Locate the cell with the specified text and output its [x, y] center coordinate. 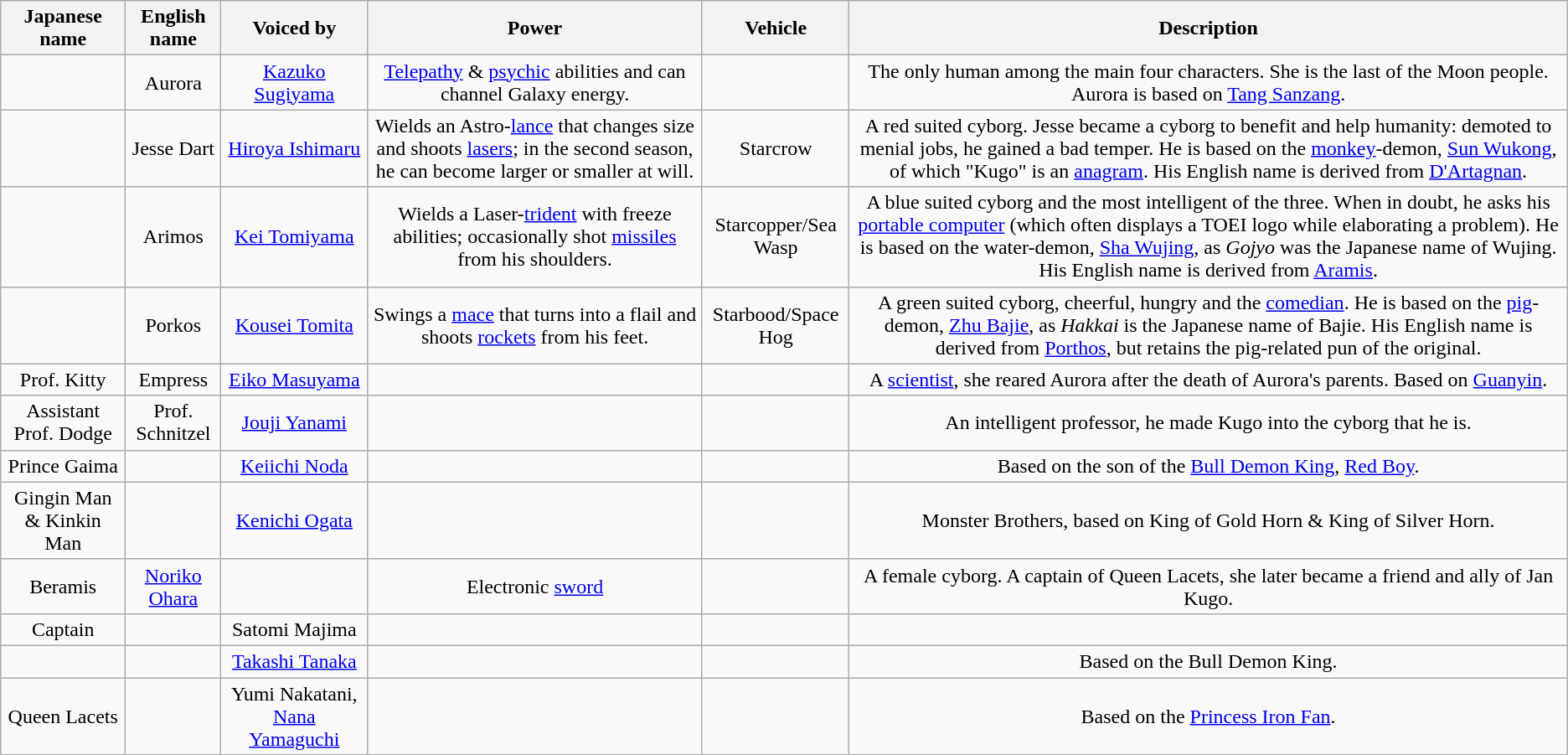
Wields a Laser-trident with freeze abilities; occasionally shot missiles from his shoulders. [535, 236]
Based on the son of the Bull Demon King, Red Boy. [1208, 466]
Empress [173, 380]
Takashi Tanaka [295, 661]
Voiced by [295, 28]
Aurora [173, 82]
Swings a mace that turns into a flail and shoots rockets from his feet. [535, 325]
Electronic sword [535, 587]
Kousei Tomita [295, 325]
Vehicle [776, 28]
A female cyborg. A captain of Queen Lacets, she later became a friend and ally of Jan Kugo. [1208, 587]
Monster Brothers, based on King of Gold Horn & King of Silver Horn. [1208, 520]
Starcrow [776, 148]
Kei Tomiyama [295, 236]
Noriko Ohara [173, 587]
Assistant Prof. Dodge [64, 422]
Beramis [64, 587]
Eiko Masuyama [295, 380]
Gingin Man & Kinkin Man [64, 520]
Jouji Yanami [295, 422]
Prof. Kitty [64, 380]
Prof. Schnitzel [173, 422]
Hiroya Ishimaru [295, 148]
Starcopper/Sea Wasp [776, 236]
Satomi Majima [295, 629]
A scientist, she reared Aurora after the death of Aurora's parents. Based on Guanyin. [1208, 380]
Yumi Nakatani, Nana Yamaguchi [295, 716]
Keiichi Noda [295, 466]
Wields an Astro-lance that changes size and shoots lasers; in the second season, he can become larger or smaller at will. [535, 148]
Kenichi Ogata [295, 520]
Telepathy & psychic abilities and can channel Galaxy energy. [535, 82]
Prince Gaima [64, 466]
The only human among the main four characters. She is the last of the Moon people. Aurora is based on Tang Sanzang. [1208, 82]
Based on the Bull Demon King. [1208, 661]
Description [1208, 28]
Kazuko Sugiyama [295, 82]
Jesse Dart [173, 148]
Captain [64, 629]
Queen Lacets [64, 716]
An intelligent professor, he made Kugo into the cyborg that he is. [1208, 422]
English name [173, 28]
Starbood/Space Hog [776, 325]
Japanese name [64, 28]
Power [535, 28]
Arimos [173, 236]
Porkos [173, 325]
Based on the Princess Iron Fan. [1208, 716]
